Scan for the cell matching the given text and deliver its (X, Y) coordinate at center. 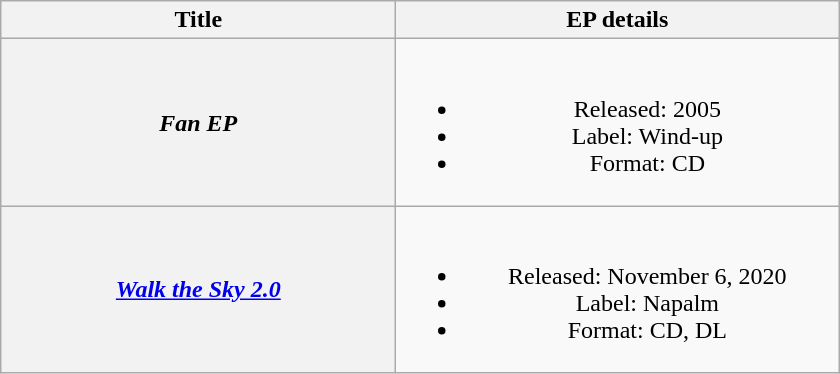
Fan EP (198, 122)
Walk the Sky 2.0 (198, 290)
Released: November 6, 2020Label: NapalmFormat: CD, DL (618, 290)
EP details (618, 20)
Title (198, 20)
Released: 2005Label: Wind-upFormat: CD (618, 122)
